Find where the given text appears and provide that cell's center as (X, Y) coordinate. 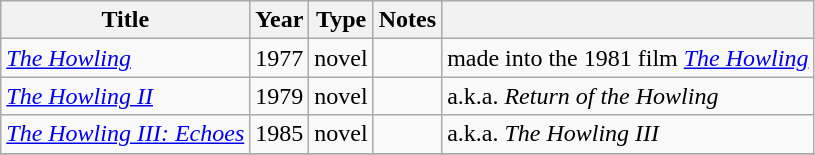
Notes (407, 20)
Year (280, 20)
Type (341, 20)
1985 (280, 134)
1979 (280, 96)
Title (126, 20)
The Howling II (126, 96)
1977 (280, 58)
a.k.a. Return of the Howling (628, 96)
The Howling III: Echoes (126, 134)
made into the 1981 film The Howling (628, 58)
a.k.a. The Howling III (628, 134)
The Howling (126, 58)
